Output the (x, y) coordinate of the center of the cell containing the given text.  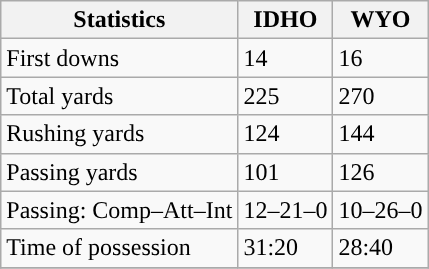
Time of possession (120, 248)
WYO (380, 20)
124 (286, 134)
10–26–0 (380, 210)
Rushing yards (120, 134)
126 (380, 172)
Passing: Comp–Att–Int (120, 210)
101 (286, 172)
144 (380, 134)
12–21–0 (286, 210)
28:40 (380, 248)
IDHO (286, 20)
31:20 (286, 248)
Passing yards (120, 172)
270 (380, 96)
225 (286, 96)
Total yards (120, 96)
14 (286, 58)
First downs (120, 58)
Statistics (120, 20)
16 (380, 58)
